Find where the given text appears and provide that cell's center as (x, y) coordinate. 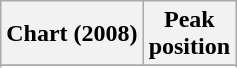
Peakposition (189, 34)
Chart (2008) (72, 34)
